Locate the cell with the specified text and output its [x, y] center coordinate. 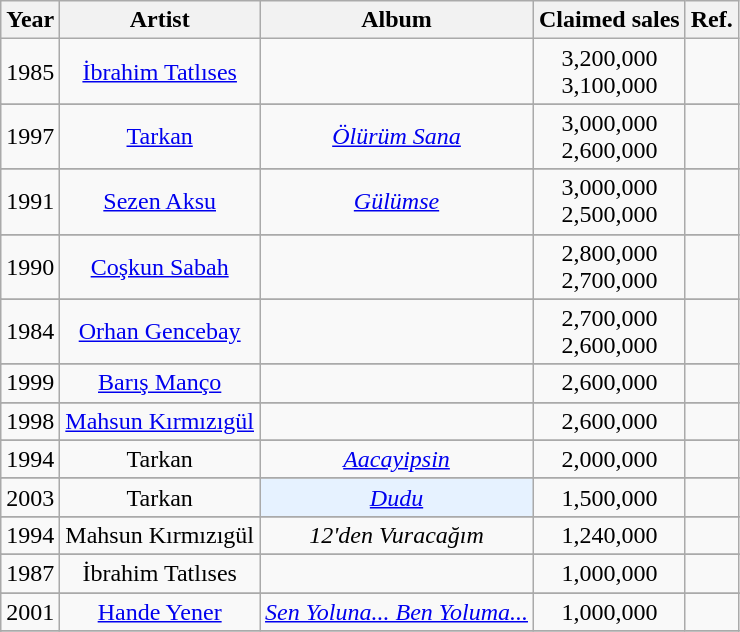
3,000,0002,500,000 [610, 202]
Artist [160, 20]
Claimed sales [610, 20]
Sezen Aksu [160, 202]
2,800,0002,700,000 [610, 266]
1985 [30, 72]
3,000,0002,600,000 [610, 136]
Hande Yener [160, 611]
Album [397, 20]
1984 [30, 332]
1991 [30, 202]
12'den Vuracağım [397, 535]
1997 [30, 136]
Dudu [397, 497]
1999 [30, 383]
Gülümse [397, 202]
Orhan Gencebay [160, 332]
2,700,0002,600,000 [610, 332]
Ölürüm Sana [397, 136]
1990 [30, 266]
2003 [30, 497]
1,500,000 [610, 497]
Aacayipsin [397, 459]
Sen Yoluna... Ben Yoluma... [397, 611]
1987 [30, 573]
Coşkun Sabah [160, 266]
Ref. [712, 20]
3,200,0003,100,000 [610, 72]
Year [30, 20]
1,240,000 [610, 535]
2001 [30, 611]
Barış Manço [160, 383]
2,000,000 [610, 459]
1998 [30, 421]
